Detect which cell encompasses the target text, then output its (X, Y) center coordinate. 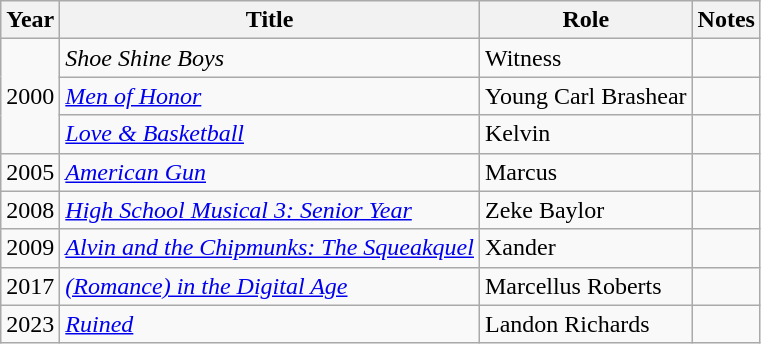
Ruined (270, 324)
2009 (30, 248)
Marcus (586, 172)
Love & Basketball (270, 134)
Marcellus Roberts (586, 286)
Witness (586, 58)
(Romance) in the Digital Age (270, 286)
2000 (30, 96)
2005 (30, 172)
Landon Richards (586, 324)
Young Carl Brashear (586, 96)
Kelvin (586, 134)
Title (270, 20)
Men of Honor (270, 96)
Role (586, 20)
Year (30, 20)
Shoe Shine Boys (270, 58)
Xander (586, 248)
American Gun (270, 172)
2017 (30, 286)
Zeke Baylor (586, 210)
2023 (30, 324)
High School Musical 3: Senior Year (270, 210)
Notes (726, 20)
2008 (30, 210)
Alvin and the Chipmunks: The Squeakquel (270, 248)
